Locate the cell with the specified text and output its [x, y] center coordinate. 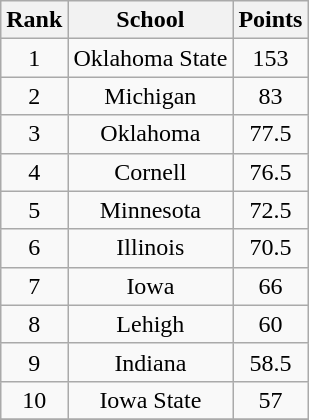
76.5 [270, 172]
2 [34, 96]
60 [270, 324]
Rank [34, 20]
83 [270, 96]
5 [34, 210]
9 [34, 362]
6 [34, 248]
Lehigh [150, 324]
Iowa [150, 286]
58.5 [270, 362]
Iowa State [150, 400]
Points [270, 20]
3 [34, 134]
Oklahoma [150, 134]
Cornell [150, 172]
Michigan [150, 96]
57 [270, 400]
70.5 [270, 248]
1 [34, 58]
7 [34, 286]
10 [34, 400]
4 [34, 172]
Indiana [150, 362]
72.5 [270, 210]
8 [34, 324]
School [150, 20]
Oklahoma State [150, 58]
Minnesota [150, 210]
153 [270, 58]
66 [270, 286]
Illinois [150, 248]
77.5 [270, 134]
